Locate the cell with the specified text and output its [x, y] center coordinate. 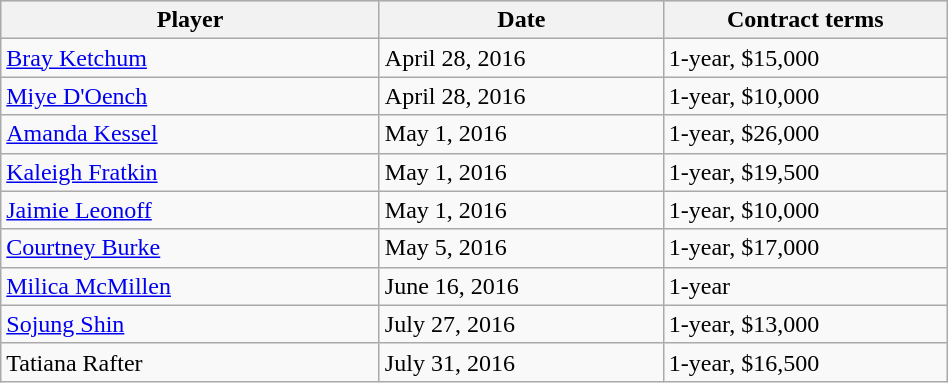
Amanda Kessel [190, 134]
Contract terms [805, 20]
1-year, $16,500 [805, 362]
1-year [805, 286]
Sojung Shin [190, 324]
Miye D'Oench [190, 96]
Bray Ketchum [190, 58]
1-year, $26,000 [805, 134]
June 16, 2016 [521, 286]
Courtney Burke [190, 248]
Tatiana Rafter [190, 362]
1-year, $13,000 [805, 324]
July 31, 2016 [521, 362]
Jaimie Leonoff [190, 210]
1-year, $19,500 [805, 172]
Milica McMillen [190, 286]
July 27, 2016 [521, 324]
May 5, 2016 [521, 248]
Date [521, 20]
Kaleigh Fratkin [190, 172]
1-year, $15,000 [805, 58]
1-year, $17,000 [805, 248]
Player [190, 20]
